From the cell containing the given text, extract its center point as [X, Y] coordinate. 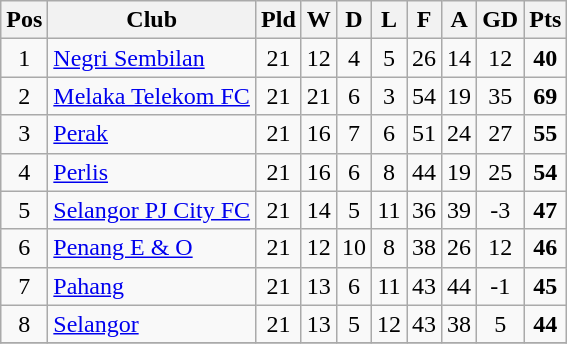
A [460, 20]
46 [546, 248]
36 [424, 210]
25 [500, 172]
Perlis [152, 172]
35 [500, 96]
2 [24, 96]
-3 [500, 210]
Pld [279, 20]
-1 [500, 286]
Pts [546, 20]
Penang E & O [152, 248]
45 [546, 286]
51 [424, 134]
Perak [152, 134]
L [388, 20]
Pahang [152, 286]
GD [500, 20]
Club [152, 20]
Pos [24, 20]
1 [24, 58]
D [354, 20]
39 [460, 210]
Selangor PJ City FC [152, 210]
24 [460, 134]
Negri Sembilan [152, 58]
69 [546, 96]
F [424, 20]
10 [354, 248]
55 [546, 134]
W [318, 20]
47 [546, 210]
27 [500, 134]
40 [546, 58]
Melaka Telekom FC [152, 96]
Selangor [152, 324]
